Scan for the cell matching the given text and deliver its (x, y) coordinate at center. 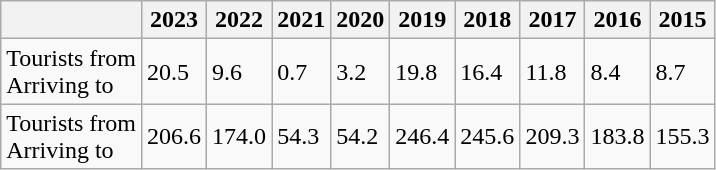
8.7 (682, 72)
2023 (174, 20)
16.4 (488, 72)
2021 (302, 20)
2017 (552, 20)
2019 (422, 20)
9.6 (240, 72)
209.3 (552, 136)
155.3 (682, 136)
183.8 (618, 136)
2020 (360, 20)
246.4 (422, 136)
3.2 (360, 72)
245.6 (488, 136)
20.5 (174, 72)
54.3 (302, 136)
8.4 (618, 72)
2016 (618, 20)
2015 (682, 20)
19.8 (422, 72)
54.2 (360, 136)
206.6 (174, 136)
174.0 (240, 136)
2022 (240, 20)
0.7 (302, 72)
2018 (488, 20)
11.8 (552, 72)
